Return the [x, y] coordinate for the center point of the cell that contains the specified text.  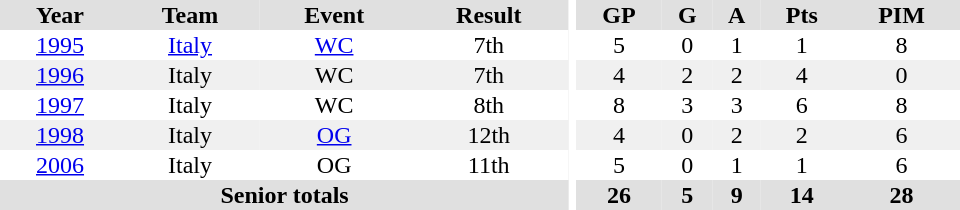
28 [902, 195]
Pts [802, 15]
Result [488, 15]
1996 [60, 75]
1995 [60, 45]
26 [619, 195]
A [737, 15]
G [688, 15]
Year [60, 15]
11th [488, 165]
1998 [60, 135]
Team [190, 15]
Senior totals [284, 195]
GP [619, 15]
Event [334, 15]
PIM [902, 15]
9 [737, 195]
1997 [60, 105]
14 [802, 195]
2006 [60, 165]
12th [488, 135]
8th [488, 105]
